Capture the cell that displays the provided text and extract its (x, y) central coordinate. 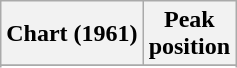
Peakposition (189, 34)
Chart (1961) (72, 34)
